Provide the (x, y) coordinate of the cell's center where the given text is located.  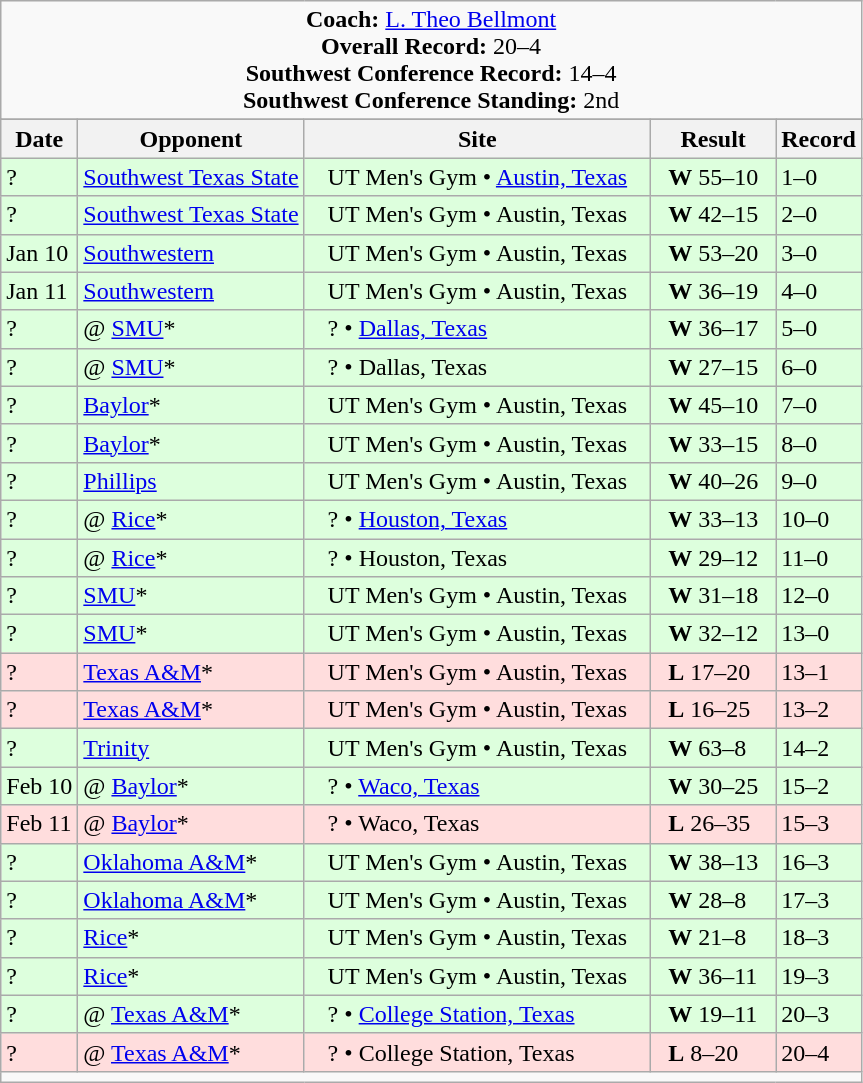
5–0 (819, 329)
W 27–15 (714, 367)
L 8–20 (714, 1052)
W 32–12 (714, 634)
13–2 (819, 710)
L 26–35 (714, 824)
W 45–10 (714, 405)
15–2 (819, 786)
W 55–10 (714, 177)
W 33–15 (714, 443)
Site (478, 139)
Opponent (191, 139)
4–0 (819, 291)
W 53–20 (714, 253)
9–0 (819, 481)
W 28–8 (714, 900)
14–2 (819, 748)
6–0 (819, 367)
Feb 11 (40, 824)
17–3 (819, 900)
W 36–19 (714, 291)
W 40–26 (714, 481)
W 29–12 (714, 557)
Record (819, 139)
20–3 (819, 1014)
13–0 (819, 634)
20–4 (819, 1052)
W 63–8 (714, 748)
Result (714, 139)
Phillips (191, 481)
8–0 (819, 443)
L 17–20 (714, 672)
16–3 (819, 862)
12–0 (819, 596)
W 38–13 (714, 862)
18–3 (819, 938)
W 31–18 (714, 596)
7–0 (819, 405)
19–3 (819, 976)
W 36–17 (714, 329)
3–0 (819, 253)
W 42–15 (714, 215)
Date (40, 139)
1–0 (819, 177)
W 21–8 (714, 938)
Feb 10 (40, 786)
13–1 (819, 672)
W 19–11 (714, 1014)
Jan 11 (40, 291)
15–3 (819, 824)
W 36–11 (714, 976)
Jan 10 (40, 253)
W 33–13 (714, 519)
2–0 (819, 215)
L 16–25 (714, 710)
11–0 (819, 557)
W 30–25 (714, 786)
Trinity (191, 748)
Coach: L. Theo BellmontOverall Record: 20–4Southwest Conference Record: 14–4Southwest Conference Standing: 2nd (432, 60)
10–0 (819, 519)
